Determine the (x, y) coordinate at the center of the cell enclosing the given text.  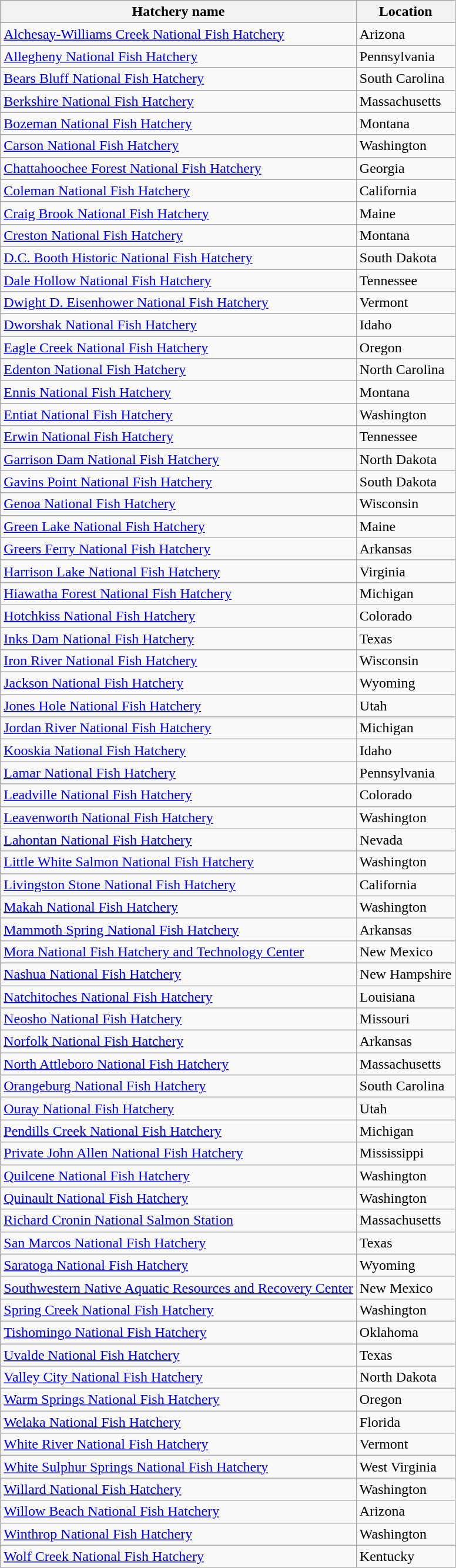
Berkshire National Fish Hatchery (179, 101)
Greers Ferry National Fish Hatchery (179, 549)
Coleman National Fish Hatchery (179, 191)
Mammoth Spring National Fish Hatchery (179, 929)
Genoa National Fish Hatchery (179, 504)
Tishomingo National Fish Hatchery (179, 1332)
Saratoga National Fish Hatchery (179, 1265)
White Sulphur Springs National Fish Hatchery (179, 1467)
Entiat National Fish Hatchery (179, 415)
Willow Beach National Fish Hatchery (179, 1512)
Jordan River National Fish Hatchery (179, 728)
Bozeman National Fish Hatchery (179, 124)
Private John Allen National Fish Hatchery (179, 1153)
Carson National Fish Hatchery (179, 146)
Craig Brook National Fish Hatchery (179, 213)
Inks Dam National Fish Hatchery (179, 638)
Kentucky (405, 1556)
Quinault National Fish Hatchery (179, 1198)
Bears Bluff National Fish Hatchery (179, 79)
Lahontan National Fish Hatchery (179, 840)
Nevada (405, 840)
Erwin National Fish Hatchery (179, 437)
Missouri (405, 1019)
Iron River National Fish Hatchery (179, 661)
Welaka National Fish Hatchery (179, 1422)
Nashua National Fish Hatchery (179, 974)
Quilcene National Fish Hatchery (179, 1176)
Richard Cronin National Salmon Station (179, 1220)
Location (405, 12)
Little White Salmon National Fish Hatchery (179, 862)
Wolf Creek National Fish Hatchery (179, 1556)
Creston National Fish Hatchery (179, 235)
Jackson National Fish Hatchery (179, 683)
Natchitoches National Fish Hatchery (179, 997)
Edenton National Fish Hatchery (179, 370)
Hatchery name (179, 12)
Orangeburg National Fish Hatchery (179, 1086)
Eagle Creek National Fish Hatchery (179, 348)
Dwight D. Eisenhower National Fish Hatchery (179, 303)
Allegheny National Fish Hatchery (179, 56)
Georgia (405, 168)
Winthrop National Fish Hatchery (179, 1534)
Harrison Lake National Fish Hatchery (179, 571)
Kooskia National Fish Hatchery (179, 750)
Lamar National Fish Hatchery (179, 773)
Jones Hole National Fish Hatchery (179, 706)
Dale Hollow National Fish Hatchery (179, 281)
Leavenworth National Fish Hatchery (179, 818)
Makah National Fish Hatchery (179, 907)
Willard National Fish Hatchery (179, 1489)
Pendills Creek National Fish Hatchery (179, 1131)
Florida (405, 1422)
Leadville National Fish Hatchery (179, 795)
Gavins Point National Fish Hatchery (179, 482)
Uvalde National Fish Hatchery (179, 1355)
Neosho National Fish Hatchery (179, 1019)
Southwestern Native Aquatic Resources and Recovery Center (179, 1287)
Norfolk National Fish Hatchery (179, 1042)
San Marcos National Fish Hatchery (179, 1243)
Ennis National Fish Hatchery (179, 392)
Mississippi (405, 1153)
Valley City National Fish Hatchery (179, 1377)
Oklahoma (405, 1332)
Mora National Fish Hatchery and Technology Center (179, 952)
D.C. Booth Historic National Fish Hatchery (179, 258)
Chattahoochee Forest National Fish Hatchery (179, 168)
Dworshak National Fish Hatchery (179, 325)
New Hampshire (405, 974)
North Attleboro National Fish Hatchery (179, 1064)
Hotchkiss National Fish Hatchery (179, 616)
White River National Fish Hatchery (179, 1444)
Garrison Dam National Fish Hatchery (179, 459)
Livingston Stone National Fish Hatchery (179, 885)
Louisiana (405, 997)
Virginia (405, 571)
North Carolina (405, 370)
Green Lake National Fish Hatchery (179, 526)
Hiawatha Forest National Fish Hatchery (179, 593)
Alchesay-Williams Creek National Fish Hatchery (179, 34)
Ouray National Fish Hatchery (179, 1109)
West Virginia (405, 1467)
Warm Springs National Fish Hatchery (179, 1400)
Spring Creek National Fish Hatchery (179, 1310)
